Detect which cell encompasses the target text, then output its [x, y] center coordinate. 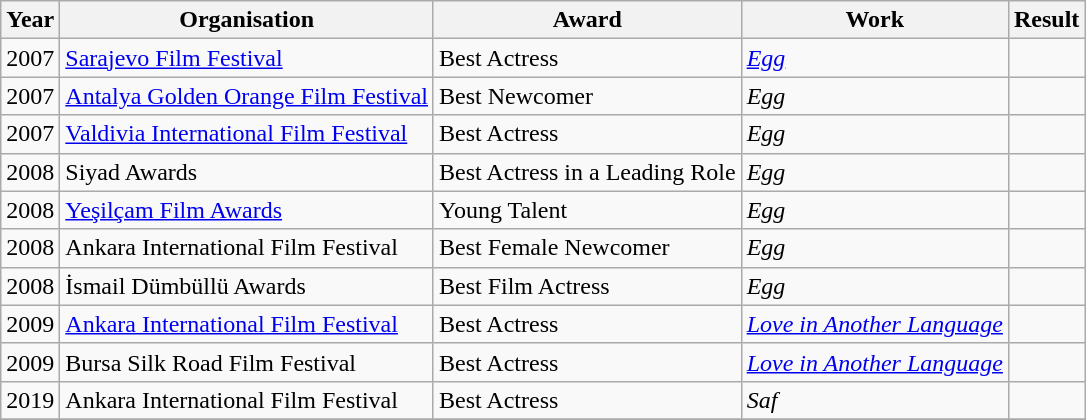
Organisation [247, 20]
İsmail Dümbüllü Awards [247, 286]
Yeşilçam Film Awards [247, 210]
Work [874, 20]
2019 [30, 400]
Sarajevo Film Festival [247, 58]
Valdivia International Film Festival [247, 134]
Best Film Actress [587, 286]
Award [587, 20]
Bursa Silk Road Film Festival [247, 362]
Saf [874, 400]
Best Actress in a Leading Role [587, 172]
Best Newcomer [587, 96]
Siyad Awards [247, 172]
Young Talent [587, 210]
Antalya Golden Orange Film Festival [247, 96]
Year [30, 20]
Best Female Newcomer [587, 248]
Result [1046, 20]
